Search for the cell housing the specified text and yield its [X, Y] center coordinate. 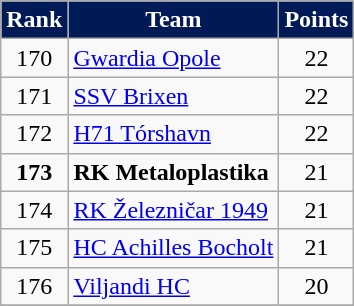
Rank [34, 20]
20 [316, 286]
HC Achilles Bocholt [174, 248]
Viljandi HC [174, 286]
170 [34, 58]
Team [174, 20]
176 [34, 286]
RK Železničar 1949 [174, 210]
175 [34, 248]
174 [34, 210]
Points [316, 20]
SSV Brixen [174, 96]
RK Metaloplastika [174, 172]
Gwardia Opole [174, 58]
173 [34, 172]
H71 Tórshavn [174, 134]
172 [34, 134]
171 [34, 96]
